Return [x, y] of the center of cell containing provided text 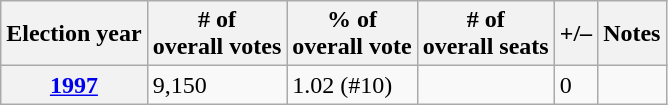
# ofoverall seats [486, 34]
Notes [632, 34]
1997 [74, 85]
+/– [576, 34]
9,150 [217, 85]
Election year [74, 34]
% ofoverall vote [352, 34]
# ofoverall votes [217, 34]
1.02 (#10) [352, 85]
0 [576, 85]
